Return [x, y] of the center of cell containing provided text 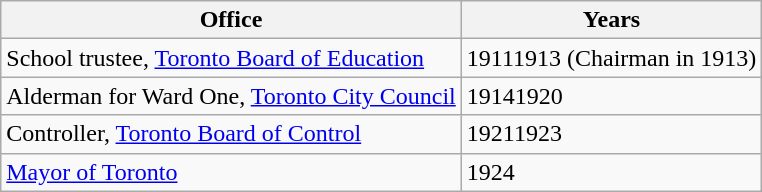
School trustee, Toronto Board of Education [231, 58]
Office [231, 20]
1924 [612, 172]
19111913 (Chairman in 1913) [612, 58]
Controller, Toronto Board of Control [231, 134]
19141920 [612, 96]
Alderman for Ward One, Toronto City Council [231, 96]
Mayor of Toronto [231, 172]
19211923 [612, 134]
Years [612, 20]
